Extract the (X, Y) coordinate from the center of the cell holding the provided text.  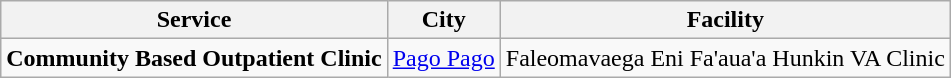
Faleomavaega Eni Fa'aua'a Hunkin VA Clinic (725, 58)
City (444, 20)
Community Based Outpatient Clinic (194, 58)
Pago Pago (444, 58)
Service (194, 20)
Facility (725, 20)
